Pinpoint the cell where the given text exists, returning its [x, y] midpoint coordinate. 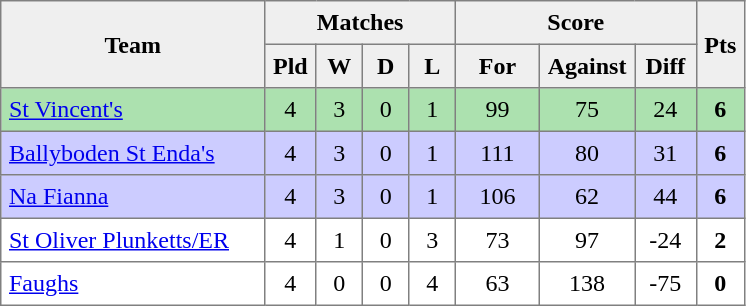
99 [497, 110]
75 [586, 110]
For [497, 66]
24 [666, 110]
138 [586, 284]
W [339, 66]
106 [497, 197]
31 [666, 153]
Ballyboden St Enda's [133, 153]
St Oliver Plunketts/ER [133, 240]
Pld [290, 66]
Against [586, 66]
Team [133, 44]
62 [586, 197]
Score [576, 23]
Faughs [133, 284]
2 [720, 240]
St Vincent's [133, 110]
L [432, 66]
Diff [666, 66]
44 [666, 197]
-75 [666, 284]
63 [497, 284]
-24 [666, 240]
111 [497, 153]
Matches [360, 23]
73 [497, 240]
Na Fianna [133, 197]
80 [586, 153]
97 [586, 240]
Pts [720, 44]
D [385, 66]
